Scan for the cell matching the given text and deliver its (x, y) coordinate at center. 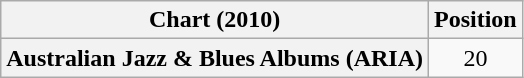
Position (476, 20)
Chart (2010) (215, 20)
20 (476, 58)
Australian Jazz & Blues Albums (ARIA) (215, 58)
